Output the (x, y) coordinate of the center of the cell containing the given text.  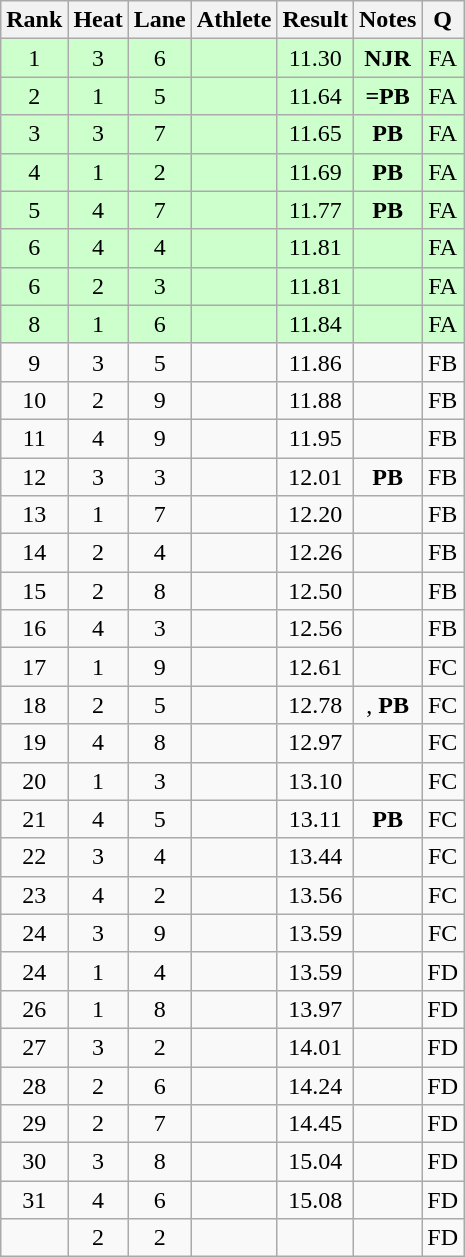
22 (34, 857)
Heat (98, 20)
13.97 (315, 1009)
20 (34, 781)
, PB (387, 705)
Result (315, 20)
NJR (387, 58)
14.24 (315, 1085)
12.01 (315, 477)
17 (34, 667)
Athlete (234, 20)
30 (34, 1162)
14 (34, 553)
11.69 (315, 172)
28 (34, 1085)
26 (34, 1009)
11 (34, 438)
11.95 (315, 438)
31 (34, 1200)
Q (443, 20)
Notes (387, 20)
12.50 (315, 591)
15.08 (315, 1200)
11.84 (315, 324)
12.56 (315, 629)
13.10 (315, 781)
27 (34, 1047)
Rank (34, 20)
12.20 (315, 515)
10 (34, 400)
11.86 (315, 362)
11.88 (315, 400)
29 (34, 1124)
11.64 (315, 96)
12.26 (315, 553)
=PB (387, 96)
12.78 (315, 705)
18 (34, 705)
21 (34, 819)
14.01 (315, 1047)
Lane (160, 20)
13.56 (315, 895)
15 (34, 591)
11.65 (315, 134)
12 (34, 477)
11.30 (315, 58)
12.61 (315, 667)
19 (34, 743)
13.44 (315, 857)
23 (34, 895)
14.45 (315, 1124)
11.77 (315, 210)
15.04 (315, 1162)
13.11 (315, 819)
12.97 (315, 743)
13 (34, 515)
16 (34, 629)
